For the text-containing cell, return its midpoint in (X, Y) coordinate format. 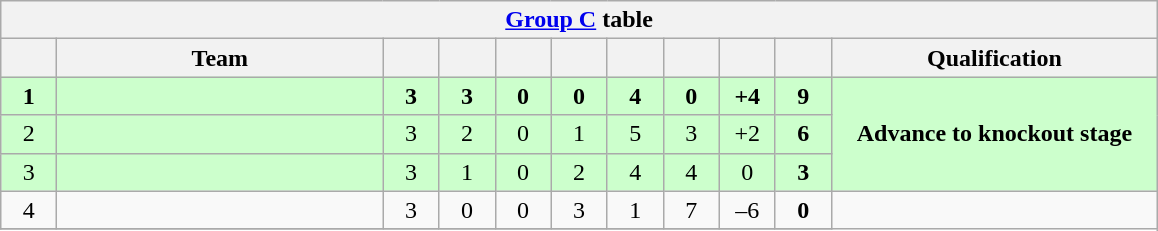
5 (635, 134)
6 (803, 134)
9 (803, 96)
Team (220, 58)
+2 (747, 134)
+4 (747, 96)
Advance to knockout stage (994, 134)
Qualification (994, 58)
Group C table (580, 20)
–6 (747, 210)
7 (691, 210)
